For the text-containing cell, return its midpoint in [x, y] coordinate format. 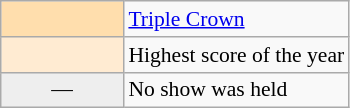
Triple Crown [236, 19]
No show was held [236, 90]
— [62, 90]
Highest score of the year [236, 55]
